For the text-containing cell, return its midpoint in [X, Y] coordinate format. 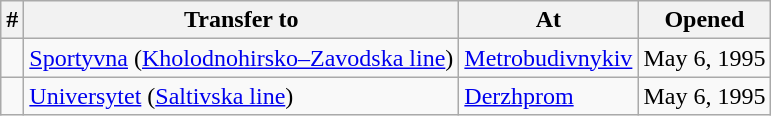
Derzhprom [548, 96]
# [12, 20]
Sportyvna (Kholodnohirsko–Zavodska line) [242, 58]
Opened [704, 20]
At [548, 20]
Metrobudivnykiv [548, 58]
Universytet (Saltivska line) [242, 96]
Transfer to [242, 20]
